For the text-containing cell, return its midpoint in [X, Y] coordinate format. 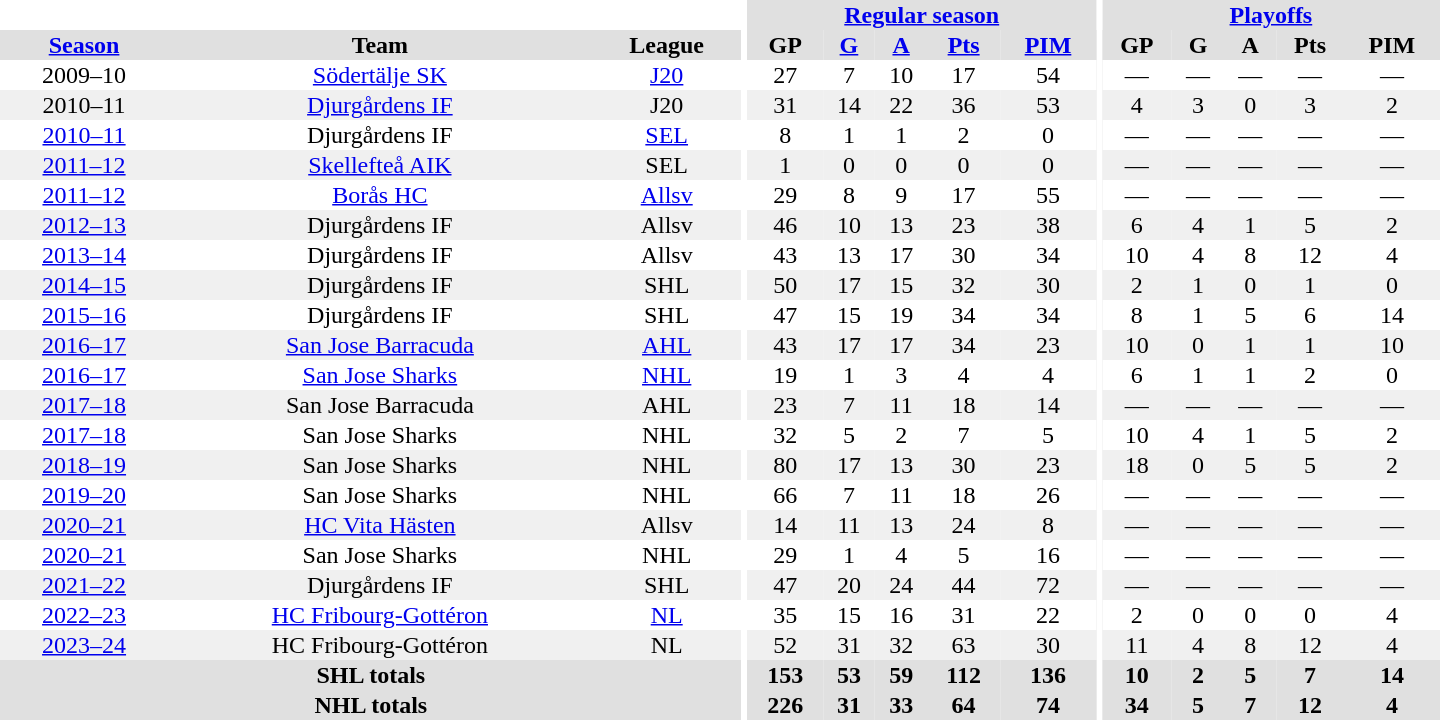
72 [1048, 585]
Regular season [922, 15]
Södertälje SK [380, 75]
Playoffs [1271, 15]
2021–22 [84, 585]
Borås HC [380, 195]
2013–14 [84, 255]
59 [901, 675]
2023–24 [84, 645]
2018–19 [84, 465]
33 [901, 705]
52 [786, 645]
63 [964, 645]
SHL totals [371, 675]
80 [786, 465]
46 [786, 225]
Season [84, 45]
44 [964, 585]
2012–13 [84, 225]
226 [786, 705]
2022–23 [84, 615]
36 [964, 105]
Team [380, 45]
153 [786, 675]
38 [1048, 225]
NHL totals [371, 705]
74 [1048, 705]
54 [1048, 75]
66 [786, 495]
HC Vita Hästen [380, 525]
20 [849, 585]
Skellefteå AIK [380, 165]
2019–20 [84, 495]
2009–10 [84, 75]
2014–15 [84, 285]
55 [1048, 195]
35 [786, 615]
112 [964, 675]
9 [901, 195]
27 [786, 75]
64 [964, 705]
50 [786, 285]
136 [1048, 675]
2015–16 [84, 315]
League [667, 45]
26 [1048, 495]
